From the cell containing the given text, extract its center point as [x, y] coordinate. 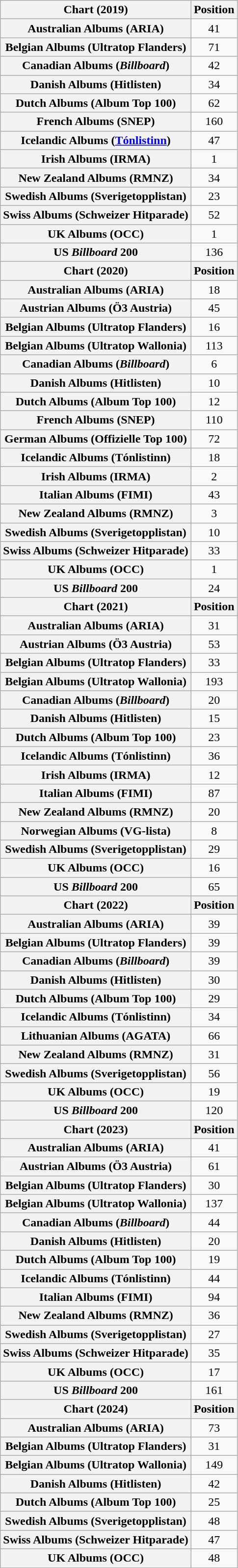
72 [214, 439]
43 [214, 495]
149 [214, 1465]
94 [214, 1297]
German Albums (Offizielle Top 100) [96, 439]
160 [214, 122]
66 [214, 1036]
35 [214, 1353]
Chart (2019) [96, 10]
8 [214, 831]
110 [214, 420]
61 [214, 1167]
56 [214, 1073]
137 [214, 1204]
120 [214, 1110]
Chart (2024) [96, 1409]
24 [214, 588]
Chart (2022) [96, 905]
2 [214, 476]
136 [214, 252]
3 [214, 513]
73 [214, 1428]
Chart (2023) [96, 1129]
27 [214, 1334]
Norwegian Albums (VG-lista) [96, 831]
113 [214, 346]
52 [214, 215]
17 [214, 1371]
65 [214, 887]
25 [214, 1502]
45 [214, 308]
Lithuanian Albums (AGATA) [96, 1036]
161 [214, 1390]
53 [214, 644]
6 [214, 364]
193 [214, 681]
87 [214, 793]
Chart (2021) [96, 607]
Chart (2020) [96, 271]
71 [214, 47]
62 [214, 103]
15 [214, 719]
